Detect which cell encompasses the target text, then output its (X, Y) center coordinate. 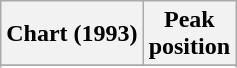
Chart (1993) (72, 34)
Peakposition (189, 34)
